Return the [x, y] coordinate for the center point of the cell that contains the specified text.  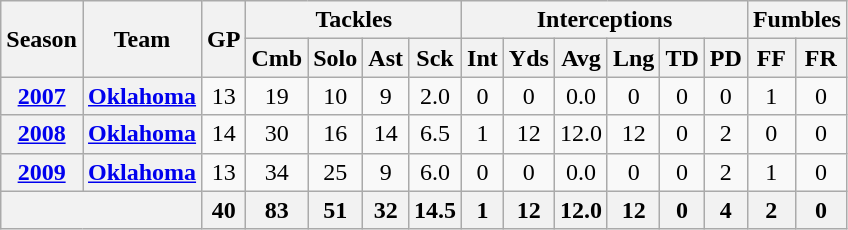
40 [224, 210]
Cmb [277, 58]
Interceptions [605, 20]
83 [277, 210]
4 [726, 210]
2.0 [436, 96]
25 [336, 172]
6.0 [436, 172]
GP [224, 39]
TD [682, 58]
PD [726, 58]
Ast [386, 58]
30 [277, 134]
Int [483, 58]
19 [277, 96]
Fumbles [796, 20]
Sck [436, 58]
51 [336, 210]
Tackles [354, 20]
FR [820, 58]
34 [277, 172]
Team [142, 39]
16 [336, 134]
32 [386, 210]
Solo [336, 58]
Lng [633, 58]
Season [42, 39]
10 [336, 96]
6.5 [436, 134]
FF [771, 58]
2009 [42, 172]
2008 [42, 134]
14.5 [436, 210]
Yds [528, 58]
Avg [580, 58]
2007 [42, 96]
